Output the [x, y] coordinate of the center of the cell containing the given text.  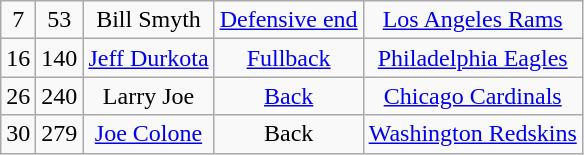
Bill Smyth [148, 20]
Larry Joe [148, 96]
Los Angeles Rams [472, 20]
53 [60, 20]
16 [18, 58]
Fullback [288, 58]
Chicago Cardinals [472, 96]
140 [60, 58]
30 [18, 134]
7 [18, 20]
Jeff Durkota [148, 58]
Joe Colone [148, 134]
279 [60, 134]
26 [18, 96]
Washington Redskins [472, 134]
Philadelphia Eagles [472, 58]
Defensive end [288, 20]
240 [60, 96]
